Find where the given text appears and provide that cell's center as [x, y] coordinate. 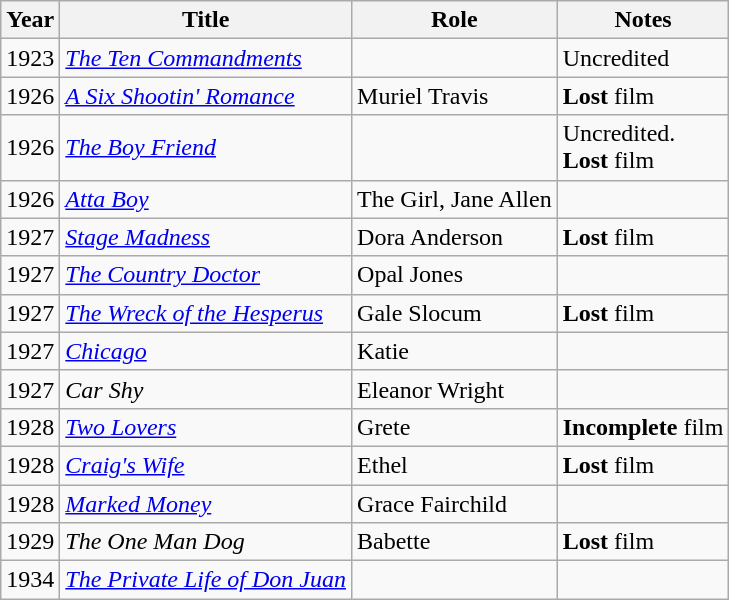
Uncredited. Lost film [643, 148]
1934 [30, 580]
Chicago [206, 351]
Babette [455, 542]
Dora Anderson [455, 237]
Eleanor Wright [455, 389]
1923 [30, 58]
The One Man Dog [206, 542]
Ethel [455, 465]
Title [206, 20]
Gale Slocum [455, 313]
Muriel Travis [455, 96]
Craig's Wife [206, 465]
A Six Shootin' Romance [206, 96]
The Girl, Jane Allen [455, 199]
Year [30, 20]
Grete [455, 427]
Katie [455, 351]
1929 [30, 542]
Stage Madness [206, 237]
Opal Jones [455, 275]
The Boy Friend [206, 148]
Car Shy [206, 389]
The Country Doctor [206, 275]
Grace Fairchild [455, 503]
Two Lovers [206, 427]
Atta Boy [206, 199]
The Ten Commandments [206, 58]
Marked Money [206, 503]
Incomplete film [643, 427]
Notes [643, 20]
The Wreck of the Hesperus [206, 313]
Uncredited [643, 58]
Role [455, 20]
The Private Life of Don Juan [206, 580]
